Find where the given text appears and provide that cell's center as [X, Y] coordinate. 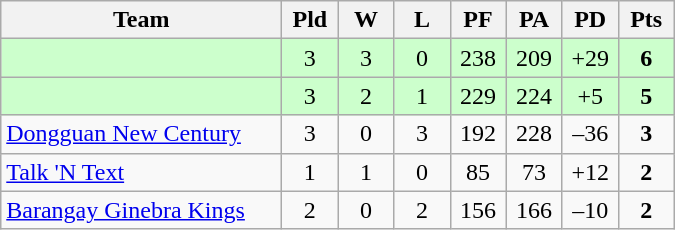
166 [534, 210]
Dongguan New Century [142, 134]
224 [534, 96]
238 [478, 58]
5 [646, 96]
Pld [310, 20]
–10 [590, 210]
209 [534, 58]
–36 [590, 134]
229 [478, 96]
+5 [590, 96]
73 [534, 172]
156 [478, 210]
+29 [590, 58]
Team [142, 20]
Talk 'N Text [142, 172]
228 [534, 134]
85 [478, 172]
6 [646, 58]
PD [590, 20]
W [366, 20]
Barangay Ginebra Kings [142, 210]
PA [534, 20]
L [422, 20]
+12 [590, 172]
PF [478, 20]
192 [478, 134]
Pts [646, 20]
